From the cell containing the given text, extract its center point as [x, y] coordinate. 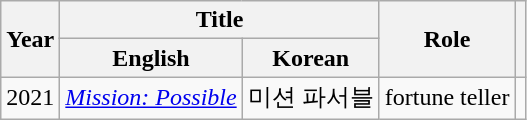
Role [447, 39]
Year [30, 39]
English [151, 58]
fortune teller [447, 98]
2021 [30, 98]
Title [220, 20]
Korean [310, 58]
Mission: Possible [151, 98]
미션 파서블 [310, 98]
